Identify which cell holds the provided text, then report its [x, y] central coordinate. 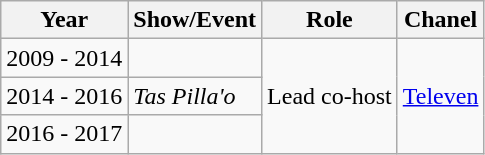
Tas Pilla'o [195, 96]
Chanel [440, 20]
Role [330, 20]
2016 - 2017 [64, 134]
2009 - 2014 [64, 58]
Show/Event [195, 20]
Year [64, 20]
Televen [440, 96]
Lead co-host [330, 96]
2014 - 2016 [64, 96]
